Capture the cell that displays the provided text and extract its (x, y) central coordinate. 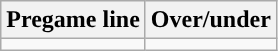
Pregame line (74, 20)
Over/under (210, 20)
